Return the (X, Y) coordinate for the center point of the cell that contains the specified text.  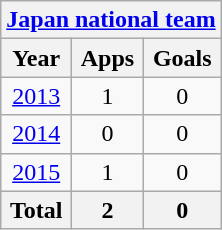
Total (36, 210)
Japan national team (111, 20)
Apps (108, 58)
2014 (36, 134)
Year (36, 58)
2 (108, 210)
Goals (182, 58)
2013 (36, 96)
2015 (36, 172)
